Locate the cell with the specified text and output its (X, Y) center coordinate. 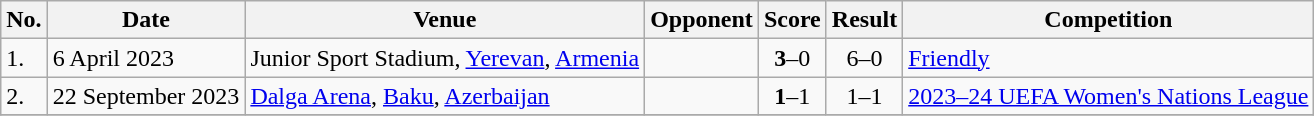
No. (24, 20)
2023–24 UEFA Women's Nations League (1108, 96)
22 September 2023 (146, 96)
Score (792, 20)
Date (146, 20)
Friendly (1108, 58)
3–0 (792, 58)
Junior Sport Stadium, Yerevan, Armenia (445, 58)
2. (24, 96)
Result (864, 20)
Venue (445, 20)
Competition (1108, 20)
Opponent (702, 20)
6 April 2023 (146, 58)
Dalga Arena, Baku, Azerbaijan (445, 96)
1. (24, 58)
6–0 (864, 58)
